Search for the cell housing the specified text and yield its (x, y) center coordinate. 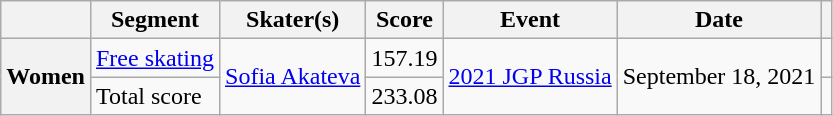
Skater(s) (293, 20)
Free skating (154, 58)
Sofia Akateva (293, 77)
September 18, 2021 (719, 77)
Date (719, 20)
157.19 (404, 58)
233.08 (404, 96)
2021 JGP Russia (530, 77)
Event (530, 20)
Total score (154, 96)
Segment (154, 20)
Women (46, 77)
Score (404, 20)
